Detect which cell encompasses the target text, then output its [x, y] center coordinate. 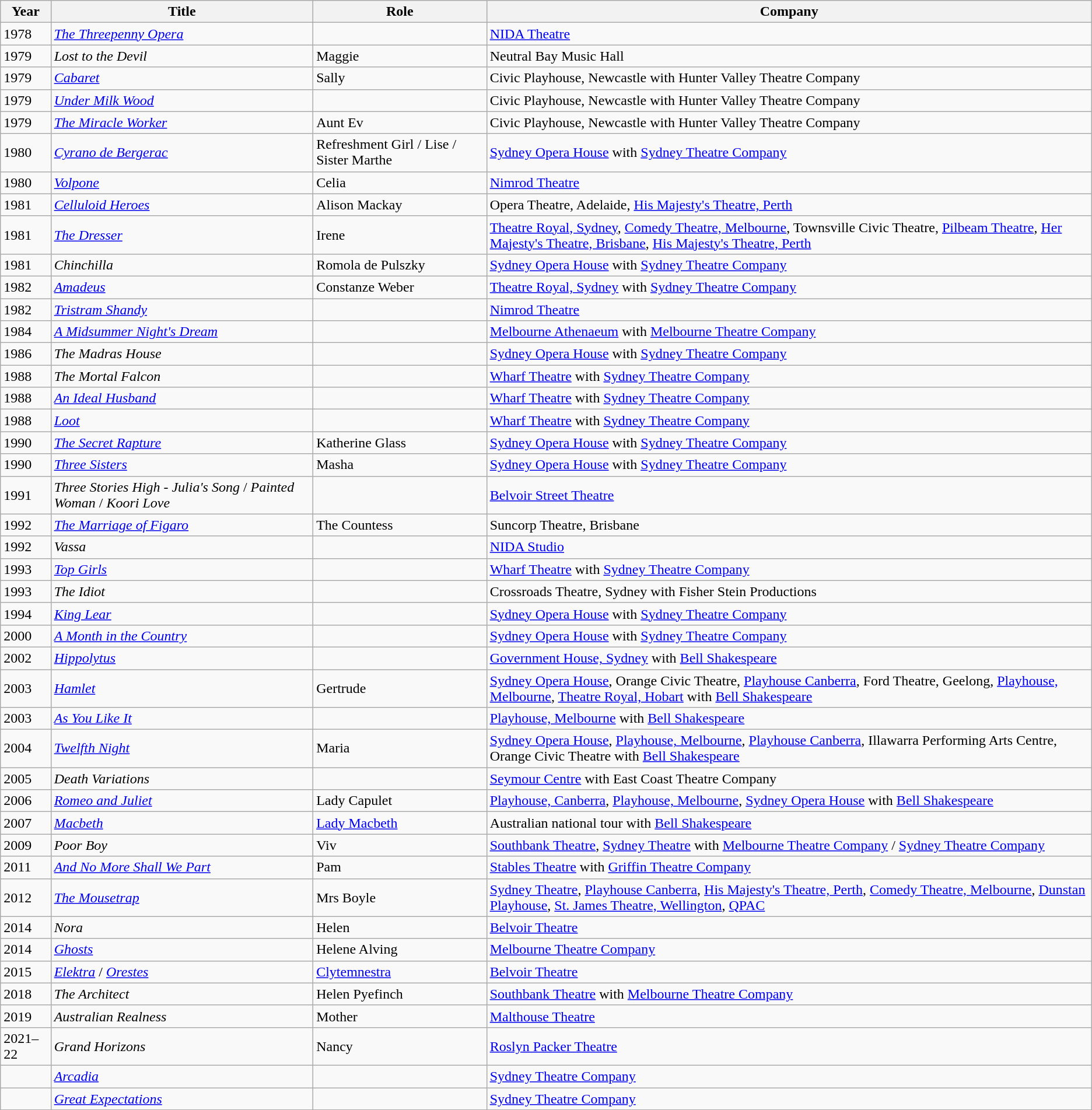
Belvoir Street Theatre [789, 495]
Three Stories High - Julia's Song / Painted Woman / Koori Love [182, 495]
2021–22 [26, 1046]
Malthouse Theatre [789, 1016]
Twelfth Night [182, 749]
Macbeth [182, 823]
Mother [400, 1016]
Elektra / Orestes [182, 972]
2004 [26, 749]
Amadeus [182, 287]
Melbourne Athenaeum with Melbourne Theatre Company [789, 332]
2000 [26, 636]
As You Like It [182, 719]
Australian national tour with Bell Shakespeare [789, 823]
Australian Realness [182, 1016]
Maggie [400, 56]
Lady Capulet [400, 801]
Sally [400, 78]
Helen Pyefinch [400, 994]
Stables Theatre with Griffin Theatre Company [789, 867]
Helen [400, 927]
Romola de Pulszky [400, 265]
Government House, Sydney with Bell Shakespeare [789, 658]
Opera Theatre, Adelaide, His Majesty's Theatre, Perth [789, 205]
1986 [26, 354]
Celluloid Heroes [182, 205]
2012 [26, 897]
2007 [26, 823]
Cabaret [182, 78]
Title [182, 12]
Sydney Opera House, Playhouse, Melbourne, Playhouse Canberra, Illawarra Performing Arts Centre, Orange Civic Theatre with Bell Shakespeare [789, 749]
Nancy [400, 1046]
Gertrude [400, 688]
2019 [26, 1016]
Chinchilla [182, 265]
The Dresser [182, 234]
Aunt Ev [400, 122]
Southbank Theatre, Sydney Theatre with Melbourne Theatre Company / Sydney Theatre Company [789, 845]
The Madras House [182, 354]
Refreshment Girl / Lise / Sister Marthe [400, 153]
Crossroads Theatre, Sydney with Fisher Stein Productions [789, 591]
The Miracle Worker [182, 122]
Alison Mackay [400, 205]
The Mortal Falcon [182, 376]
2006 [26, 801]
Playhouse, Canberra, Playhouse, Melbourne, Sydney Opera House with Bell Shakespeare [789, 801]
Sydney Theatre, Playhouse Canberra, His Majesty's Theatre, Perth, Comedy Theatre, Melbourne, Dunstan Playhouse, St. James Theatre, Wellington, QPAC [789, 897]
Top Girls [182, 569]
Constanze Weber [400, 287]
1994 [26, 614]
Company [789, 12]
The Architect [182, 994]
King Lear [182, 614]
Mrs Boyle [400, 897]
2011 [26, 867]
1991 [26, 495]
Helene Alving [400, 950]
Viv [400, 845]
Vassa [182, 547]
Hippolytus [182, 658]
The Idiot [182, 591]
Pam [400, 867]
Melbourne Theatre Company [789, 950]
Arcadia [182, 1076]
Grand Horizons [182, 1046]
A Month in the Country [182, 636]
Southbank Theatre with Melbourne Theatre Company [789, 994]
Maria [400, 749]
The Countess [400, 525]
Seymour Centre with East Coast Theatre Company [789, 779]
A Midsummer Night's Dream [182, 332]
NIDA Theatre [789, 34]
Three Sisters [182, 465]
Theatre Royal, Sydney with Sydney Theatre Company [789, 287]
Clytemnestra [400, 972]
Celia [400, 183]
1978 [26, 34]
Lady Macbeth [400, 823]
The Threepenny Opera [182, 34]
Ghosts [182, 950]
Neutral Bay Music Hall [789, 56]
Cyrano de Bergerac [182, 153]
Death Variations [182, 779]
Katherine Glass [400, 443]
Hamlet [182, 688]
Masha [400, 465]
The Mousetrap [182, 897]
Suncorp Theatre, Brisbane [789, 525]
2009 [26, 845]
Role [400, 12]
2015 [26, 972]
An Ideal Husband [182, 398]
Tristram Shandy [182, 310]
Irene [400, 234]
And No More Shall We Part [182, 867]
NIDA Studio [789, 547]
Roslyn Packer Theatre [789, 1046]
2002 [26, 658]
Under Milk Wood [182, 100]
Playhouse, Melbourne with Bell Shakespeare [789, 719]
The Marriage of Figaro [182, 525]
Nora [182, 927]
The Secret Rapture [182, 443]
Loot [182, 421]
2018 [26, 994]
Romeo and Juliet [182, 801]
Great Expectations [182, 1098]
2005 [26, 779]
Year [26, 12]
Poor Boy [182, 845]
Volpone [182, 183]
Lost to the Devil [182, 56]
1984 [26, 332]
